Capture the cell that displays the provided text and extract its [X, Y] central coordinate. 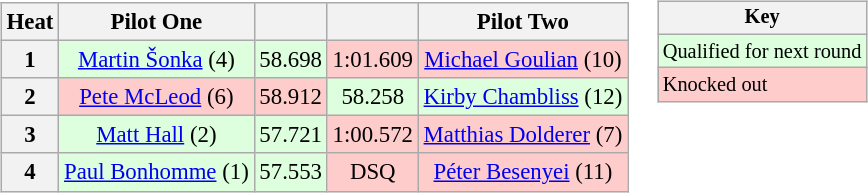
2 [30, 97]
Michael Goulian (10) [522, 60]
58.258 [372, 97]
3 [30, 135]
Qualified for next round [762, 51]
58.912 [290, 97]
Paul Bonhomme (1) [156, 172]
Key [762, 18]
Kirby Chambliss (12) [522, 97]
Knocked out [762, 85]
Matt Hall (2) [156, 135]
57.721 [290, 135]
1:01.609 [372, 60]
Pilot Two [522, 22]
Heat [30, 22]
58.698 [290, 60]
Matthias Dolderer (7) [522, 135]
1:00.572 [372, 135]
Pilot One [156, 22]
Péter Besenyei (11) [522, 172]
57.553 [290, 172]
Martin Šonka (4) [156, 60]
1 [30, 60]
Pete McLeod (6) [156, 97]
DSQ [372, 172]
4 [30, 172]
